Return the [X, Y] coordinate for the center point of the cell that contains the specified text.  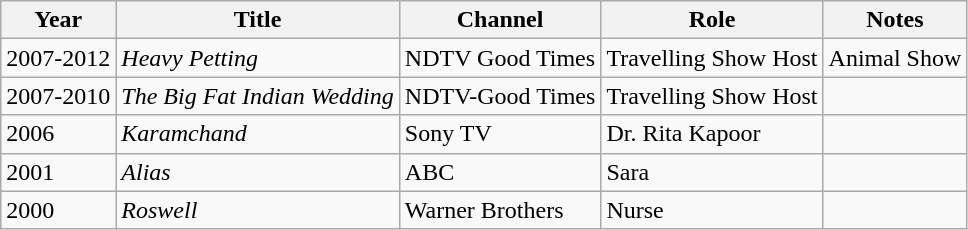
The Big Fat Indian Wedding [258, 96]
Warner Brothers [500, 210]
Role [712, 20]
Title [258, 20]
Notes [895, 20]
NDTV Good Times [500, 58]
Dr. Rita Kapoor [712, 134]
2007-2010 [58, 96]
2000 [58, 210]
NDTV-Good Times [500, 96]
Animal Show [895, 58]
Channel [500, 20]
Sara [712, 172]
2006 [58, 134]
Heavy Petting [258, 58]
2001 [58, 172]
Roswell [258, 210]
Sony TV [500, 134]
Alias [258, 172]
2007-2012 [58, 58]
ABC [500, 172]
Nurse [712, 210]
Year [58, 20]
Karamchand [258, 134]
